For the text-containing cell, return its midpoint in [x, y] coordinate format. 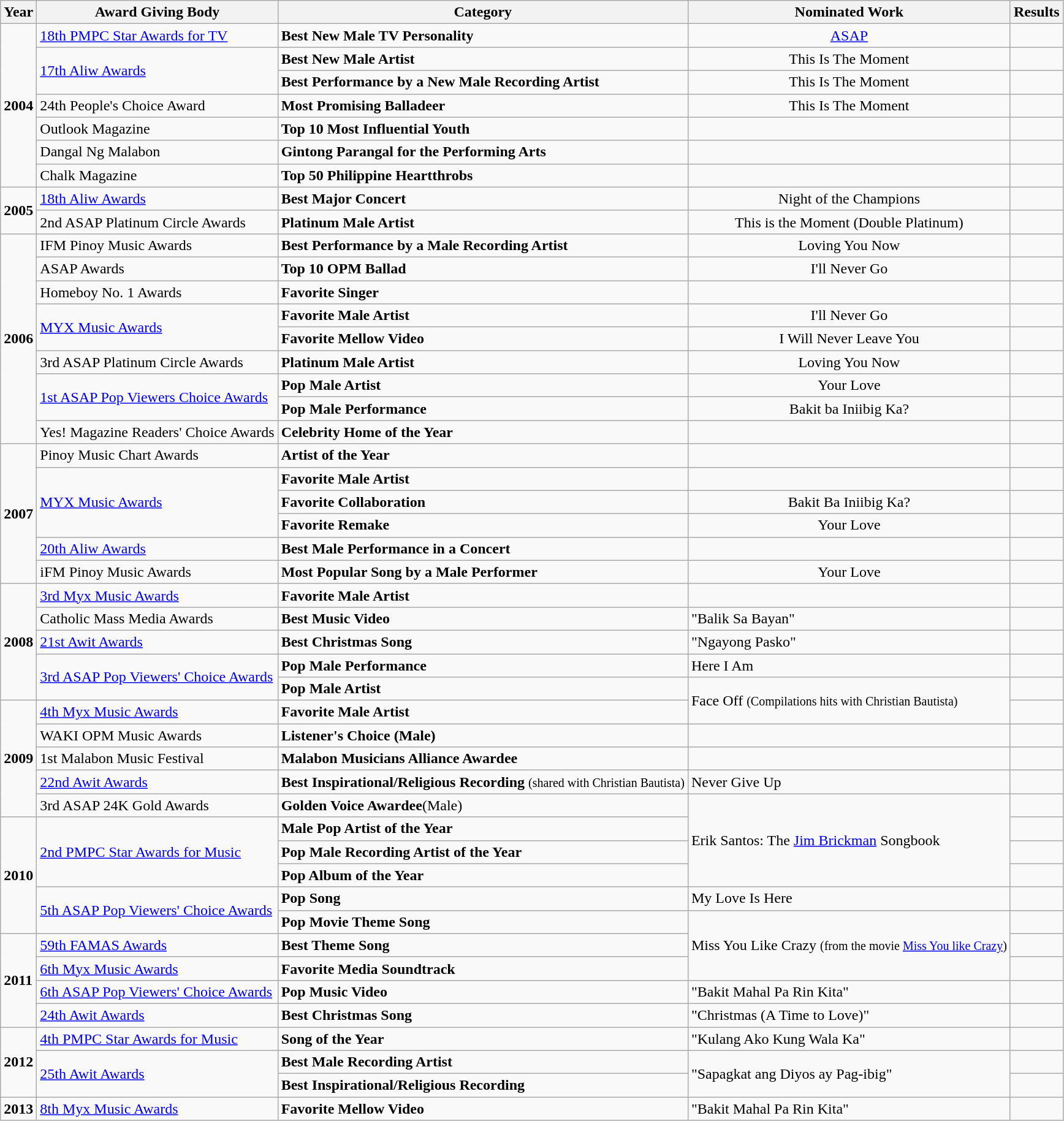
2007 [18, 514]
25th Awit Awards [157, 1074]
ASAP Awards [157, 268]
Pop Music Video [483, 992]
Gintong Parangal for the Performing Arts [483, 152]
Pinoy Music Chart Awards [157, 455]
IFM Pinoy Music Awards [157, 245]
2nd ASAP Platinum Circle Awards [157, 222]
4th Myx Music Awards [157, 712]
Top 10 OPM Ballad [483, 268]
Artist of the Year [483, 455]
Favorite Media Soundtrack [483, 968]
1st Malabon Music Festival [157, 759]
Best Inspirational/Religious Recording (shared with Christian Bautista) [483, 782]
ASAP [849, 36]
2013 [18, 1109]
18th Aliw Awards [157, 199]
2012 [18, 1062]
1st ASAP Pop Viewers Choice Awards [157, 397]
Best Major Concert [483, 199]
59th FAMAS Awards [157, 945]
Celebrity Home of the Year [483, 432]
Best Inspirational/Religious Recording [483, 1085]
Best Music Video [483, 618]
Song of the Year [483, 1039]
24th Awit Awards [157, 1015]
5th ASAP Pop Viewers' Choice Awards [157, 910]
Outlook Magazine [157, 129]
Best Male Recording Artist [483, 1062]
Here I Am [849, 665]
20th Aliw Awards [157, 549]
4th PMPC Star Awards for Music [157, 1039]
Favorite Collaboration [483, 502]
Pop Movie Theme Song [483, 922]
Pop Male Recording Artist of the Year [483, 852]
3rd Myx Music Awards [157, 595]
Best Male Performance in a Concert [483, 549]
24th People's Choice Award [157, 105]
2004 [18, 105]
Most Promising Balladeer [483, 105]
"Balik Sa Bayan" [849, 618]
2005 [18, 210]
8th Myx Music Awards [157, 1109]
2010 [18, 875]
22nd Awit Awards [157, 782]
6th Myx Music Awards [157, 968]
"Christmas (A Time to Love)" [849, 1015]
This is the Moment (Double Platinum) [849, 222]
Miss You Like Crazy (from the movie Miss You like Crazy) [849, 945]
2nd PMPC Star Awards for Music [157, 852]
Erik Santos: The Jim Brickman Songbook [849, 840]
Catholic Mass Media Awards [157, 618]
Category [483, 12]
Best New Male Artist [483, 59]
Most Popular Song by a Male Performer [483, 572]
2011 [18, 980]
Yes! Magazine Readers' Choice Awards [157, 432]
3rd ASAP Platinum Circle Awards [157, 362]
"Sapagkat ang Diyos ay Pag-ibig" [849, 1074]
Top 50 Philippine Heartthrobs [483, 175]
Chalk Magazine [157, 175]
Bakit Ba Iniibig Ka? [849, 502]
Favorite Remake [483, 525]
Best New Male TV Personality [483, 36]
2009 [18, 759]
Listener's Choice (Male) [483, 735]
2008 [18, 642]
Male Pop Artist of the Year [483, 829]
Homeboy No. 1 Awards [157, 292]
Year [18, 12]
Bakit ba Iniibig Ka? [849, 409]
Pop Song [483, 899]
Best Theme Song [483, 945]
Face Off (Compilations hits with Christian Bautista) [849, 701]
"Ngayong Pasko" [849, 642]
Malabon Musicians Alliance Awardee [483, 759]
Favorite Singer [483, 292]
Dangal Ng Malabon [157, 152]
3rd ASAP Pop Viewers' Choice Awards [157, 677]
Pop Album of the Year [483, 875]
I Will Never Leave You [849, 339]
"Kulang Ako Kung Wala Ka" [849, 1039]
Nominated Work [849, 12]
2006 [18, 338]
WAKI OPM Music Awards [157, 735]
18th PMPC Star Awards for TV [157, 36]
3rd ASAP 24K Gold Awards [157, 805]
Never Give Up [849, 782]
Top 10 Most Influential Youth [483, 129]
17th Aliw Awards [157, 70]
6th ASAP Pop Viewers' Choice Awards [157, 992]
Golden Voice Awardee(Male) [483, 805]
Award Giving Body [157, 12]
Best Performance by a New Male Recording Artist [483, 82]
21st Awit Awards [157, 642]
Night of the Champions [849, 199]
My Love Is Here [849, 899]
Results [1036, 12]
iFM Pinoy Music Awards [157, 572]
Best Performance by a Male Recording Artist [483, 245]
